From the cell containing the given text, extract its center point as [X, Y] coordinate. 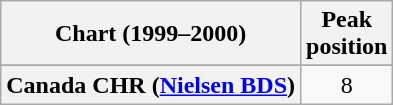
Peakposition [347, 34]
Canada CHR (Nielsen BDS) [151, 85]
Chart (1999–2000) [151, 34]
8 [347, 85]
